For the text-containing cell, return its midpoint in [X, Y] coordinate format. 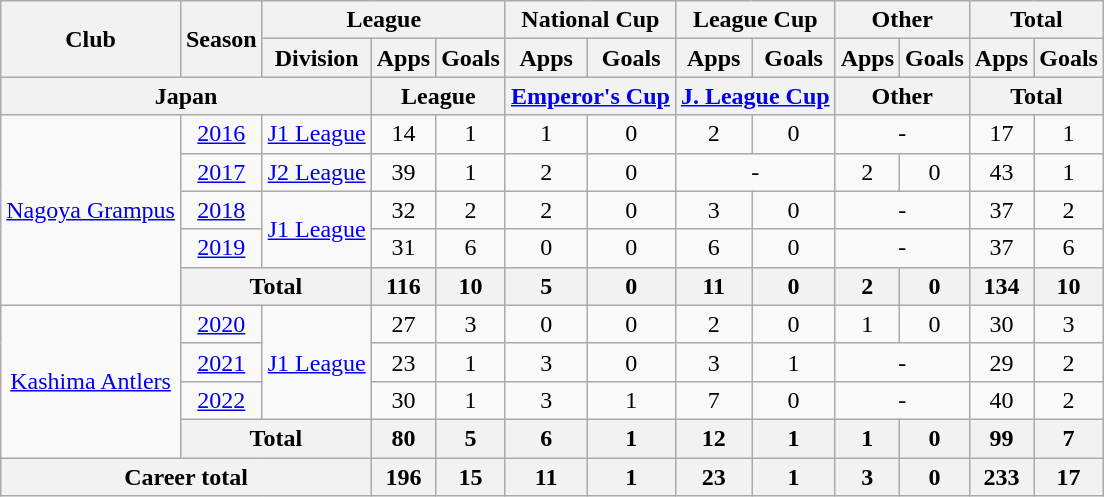
39 [403, 172]
27 [403, 324]
99 [1001, 438]
31 [403, 248]
2017 [221, 172]
80 [403, 438]
29 [1001, 362]
League Cup [755, 20]
Division [316, 58]
J. League Cup [755, 96]
Season [221, 39]
2019 [221, 248]
2020 [221, 324]
32 [403, 210]
Nagoya Grampus [91, 210]
Kashima Antlers [91, 381]
15 [471, 477]
116 [403, 286]
Emperor's Cup [590, 96]
196 [403, 477]
2022 [221, 400]
2016 [221, 134]
2021 [221, 362]
40 [1001, 400]
Career total [186, 477]
43 [1001, 172]
Club [91, 39]
National Cup [590, 20]
233 [1001, 477]
2018 [221, 210]
14 [403, 134]
12 [714, 438]
134 [1001, 286]
Japan [186, 96]
J2 League [316, 172]
